Determine the (X, Y) coordinate at the center of the cell enclosing the given text.  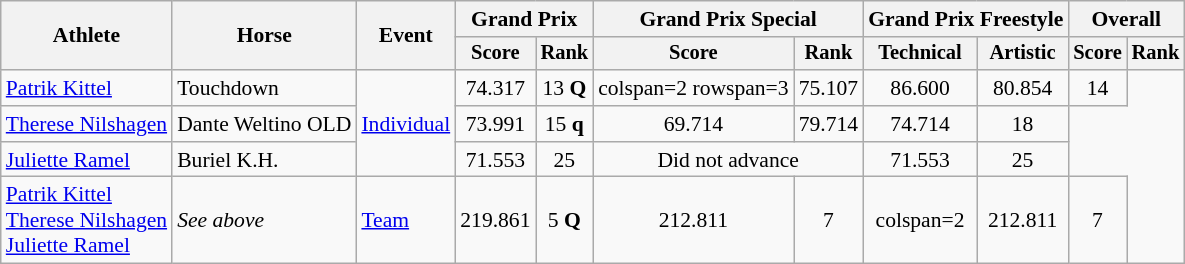
80.854 (1022, 88)
Dante Weltino OLD (264, 124)
74.714 (920, 124)
Overall (1126, 19)
74.317 (495, 88)
Grand Prix Freestyle (966, 19)
Grand Prix Special (728, 19)
15 q (565, 124)
73.991 (495, 124)
Therese Nilshagen (86, 124)
219.861 (495, 220)
75.107 (828, 88)
Individual (406, 124)
Team (406, 220)
Technical (920, 54)
5 Q (565, 220)
Athlete (86, 36)
79.714 (828, 124)
Did not advance (728, 160)
69.714 (694, 124)
86.600 (920, 88)
See above (264, 220)
Patrik KittelTherese NilshagenJuliette Ramel (86, 220)
Event (406, 36)
Juliette Ramel (86, 160)
Horse (264, 36)
Buriel K.H. (264, 160)
14 (1097, 88)
colspan=2 (920, 220)
18 (1022, 124)
Artistic (1022, 54)
colspan=2 rowspan=3 (694, 88)
13 Q (565, 88)
Patrik Kittel (86, 88)
Touchdown (264, 88)
Grand Prix (524, 19)
